Output the [X, Y] coordinate of the center of the cell containing the given text.  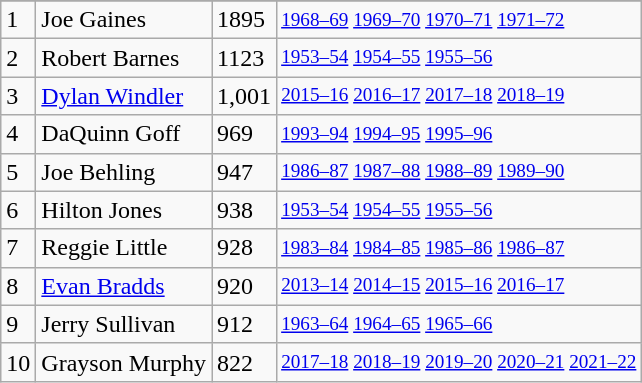
3 [18, 96]
Reggie Little [124, 248]
DaQuinn Goff [124, 134]
1983–84 1984–85 1985–86 1986–87 [459, 248]
928 [244, 248]
Evan Bradds [124, 286]
Grayson Murphy [124, 362]
920 [244, 286]
9 [18, 324]
2 [18, 58]
1993–94 1994–95 1995–96 [459, 134]
Robert Barnes [124, 58]
2015–16 2016–17 2017–18 2018–19 [459, 96]
Joe Behling [124, 172]
5 [18, 172]
1986–87 1987–88 1988–89 1989–90 [459, 172]
947 [244, 172]
938 [244, 210]
7 [18, 248]
1968–69 1969–70 1970–71 1971–72 [459, 20]
4 [18, 134]
2013–14 2014–15 2015–16 2016–17 [459, 286]
Dylan Windler [124, 96]
1963–64 1964–65 1965–66 [459, 324]
1123 [244, 58]
10 [18, 362]
Joe Gaines [124, 20]
2017–18 2018–19 2019–20 2020–21 2021–22 [459, 362]
6 [18, 210]
Jerry Sullivan [124, 324]
1 [18, 20]
1,001 [244, 96]
8 [18, 286]
969 [244, 134]
1895 [244, 20]
912 [244, 324]
822 [244, 362]
Hilton Jones [124, 210]
